Determine the (X, Y) coordinate at the center of the cell enclosing the given text.  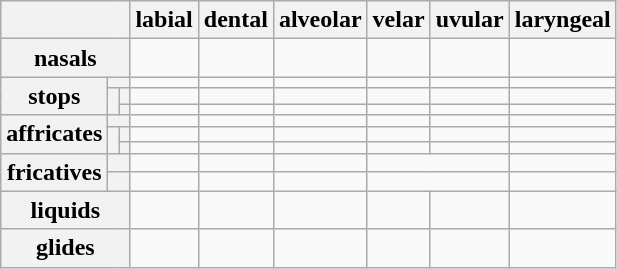
stops (54, 96)
uvular (470, 20)
velar (398, 20)
glides (66, 248)
liquids (66, 210)
labial (164, 20)
laryngeal (562, 20)
nasals (66, 58)
fricatives (54, 172)
alveolar (320, 20)
affricates (54, 134)
dental (236, 20)
